Scan for the cell matching the given text and deliver its (x, y) coordinate at center. 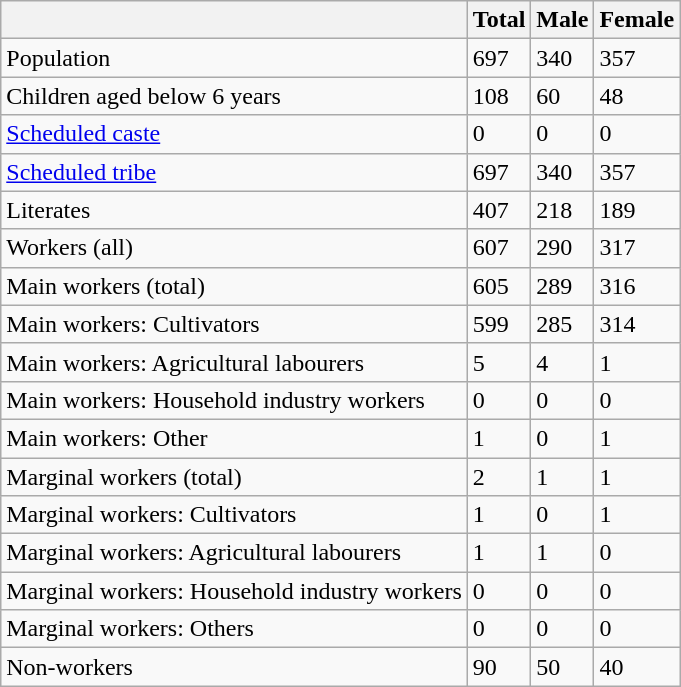
316 (637, 286)
108 (499, 96)
407 (499, 210)
289 (562, 286)
90 (499, 667)
48 (637, 96)
285 (562, 324)
60 (562, 96)
Workers (all) (234, 248)
Scheduled tribe (234, 172)
605 (499, 286)
Female (637, 20)
Marginal workers (total) (234, 477)
Main workers: Cultivators (234, 324)
40 (637, 667)
Total (499, 20)
317 (637, 248)
Marginal workers: Household industry workers (234, 591)
218 (562, 210)
314 (637, 324)
Population (234, 58)
4 (562, 362)
50 (562, 667)
Literates (234, 210)
Scheduled caste (234, 134)
Main workers: Household industry workers (234, 400)
290 (562, 248)
Main workers: Agricultural labourers (234, 362)
599 (499, 324)
2 (499, 477)
Non-workers (234, 667)
Male (562, 20)
607 (499, 248)
Marginal workers: Others (234, 629)
Marginal workers: Agricultural labourers (234, 553)
Main workers: Other (234, 438)
Marginal workers: Cultivators (234, 515)
5 (499, 362)
Children aged below 6 years (234, 96)
189 (637, 210)
Main workers (total) (234, 286)
